Locate the cell with the specified text and output its [X, Y] center coordinate. 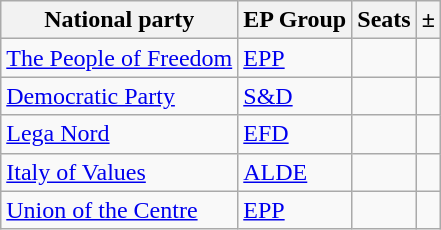
National party [120, 20]
± [428, 20]
Italy of Values [120, 172]
EFD [295, 134]
The People of Freedom [120, 58]
S&D [295, 96]
Lega Nord [120, 134]
EP Group [295, 20]
Seats [384, 20]
Union of the Centre [120, 210]
ALDE [295, 172]
Democratic Party [120, 96]
